Determine the (x, y) coordinate at the center of the cell enclosing the given text.  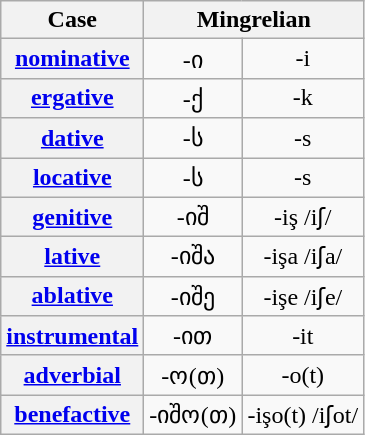
-o(t) (303, 375)
-it (303, 336)
locative (72, 178)
-იშო(თ) (193, 415)
ergative (72, 98)
dative (72, 138)
-i (303, 59)
-iş /iʃ/ (303, 217)
-ით (193, 336)
-k (303, 98)
-იშ (193, 217)
genitive (72, 217)
-იშა (193, 257)
-işo(t) /iʃot/ (303, 415)
-ო(თ) (193, 375)
ablative (72, 296)
benefactive (72, 415)
adverbial (72, 375)
lative (72, 257)
-işe /iʃe/ (303, 296)
Mingrelian (254, 20)
-ქ (193, 98)
instrumental (72, 336)
nominative (72, 59)
-işa /iʃa/ (303, 257)
-ი (193, 59)
-იშე (193, 296)
Case (72, 20)
